Provide the [X, Y] coordinate of the cell's center where the given text is located.  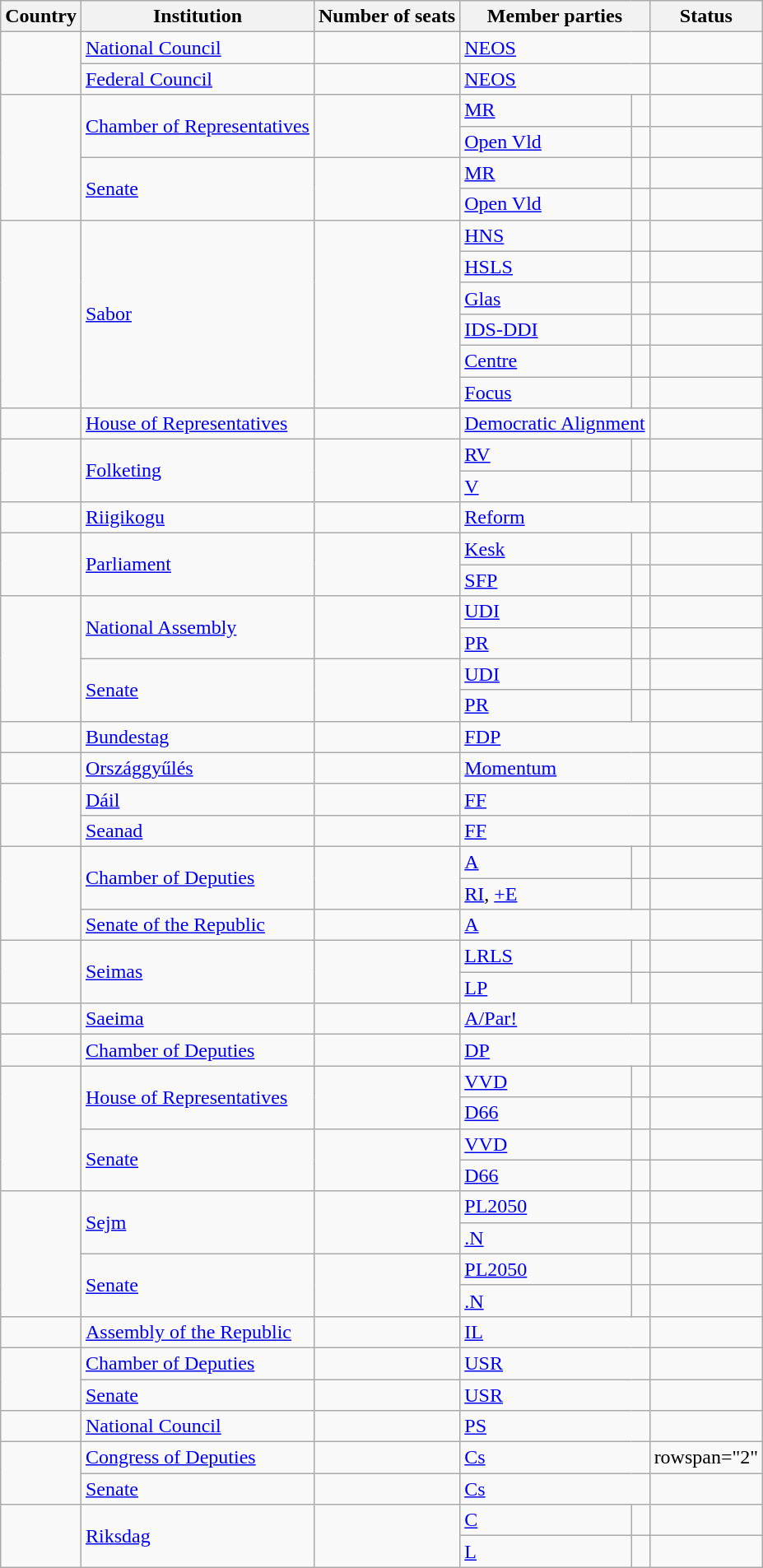
HSLS [546, 267]
FDP [555, 737]
Assembly of the Republic [198, 1332]
Saeima [198, 1019]
Reform [555, 518]
Institution [198, 16]
Number of seats [387, 16]
National Assembly [198, 627]
Országgyűlés [198, 768]
Momentum [555, 768]
Kesk [546, 549]
Congress of Deputies [198, 1458]
Bundestag [198, 737]
IL [555, 1332]
Chamber of Representatives [198, 126]
Folketing [198, 471]
SFP [546, 580]
Status [706, 16]
RI, +E [546, 893]
RV [546, 455]
Parliament [198, 565]
LRLS [546, 956]
A/Par! [555, 1019]
Seimas [198, 972]
Member parties [555, 16]
IDS-DDI [546, 329]
rowspan="2" [706, 1458]
PS [555, 1426]
Riigikogu [198, 518]
LP [546, 988]
Glas [546, 298]
Centre [546, 361]
DP [555, 1050]
Seanad [198, 831]
Riksdag [198, 1536]
Senate of the Republic [198, 925]
HNS [546, 235]
Sejm [198, 1222]
C [546, 1520]
Focus [546, 393]
Country [41, 16]
L [546, 1552]
Dáil [198, 799]
V [546, 486]
Democratic Alignment [555, 424]
Federal Council [198, 79]
Sabor [198, 314]
